Pinpoint the cell where the given text exists, returning its [X, Y] midpoint coordinate. 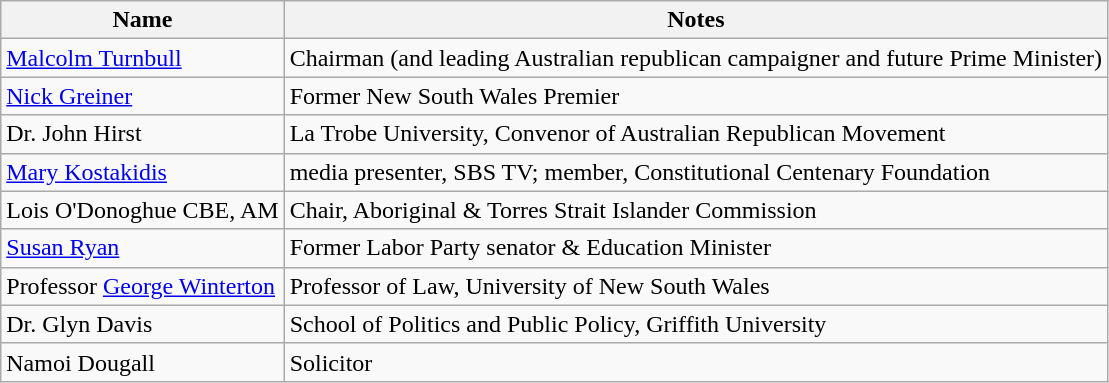
La Trobe University, Convenor of Australian Republican Movement [696, 134]
Chairman (and leading Australian republican campaigner and future Prime Minister) [696, 58]
Dr. Glyn Davis [142, 324]
Notes [696, 20]
Lois O'Donoghue CBE, AM [142, 210]
media presenter, SBS TV; member, Constitutional Centenary Foundation [696, 172]
Mary Kostakidis [142, 172]
Namoi Dougall [142, 362]
Dr. John Hirst [142, 134]
Name [142, 20]
Professor of Law, University of New South Wales [696, 286]
Former New South Wales Premier [696, 96]
Chair, Aboriginal & Torres Strait Islander Commission [696, 210]
School of Politics and Public Policy, Griffith University [696, 324]
Nick Greiner [142, 96]
Susan Ryan [142, 248]
Professor George Winterton [142, 286]
Former Labor Party senator & Education Minister [696, 248]
Solicitor [696, 362]
Malcolm Turnbull [142, 58]
